Provide the (x, y) coordinate of the cell's center where the given text is located.  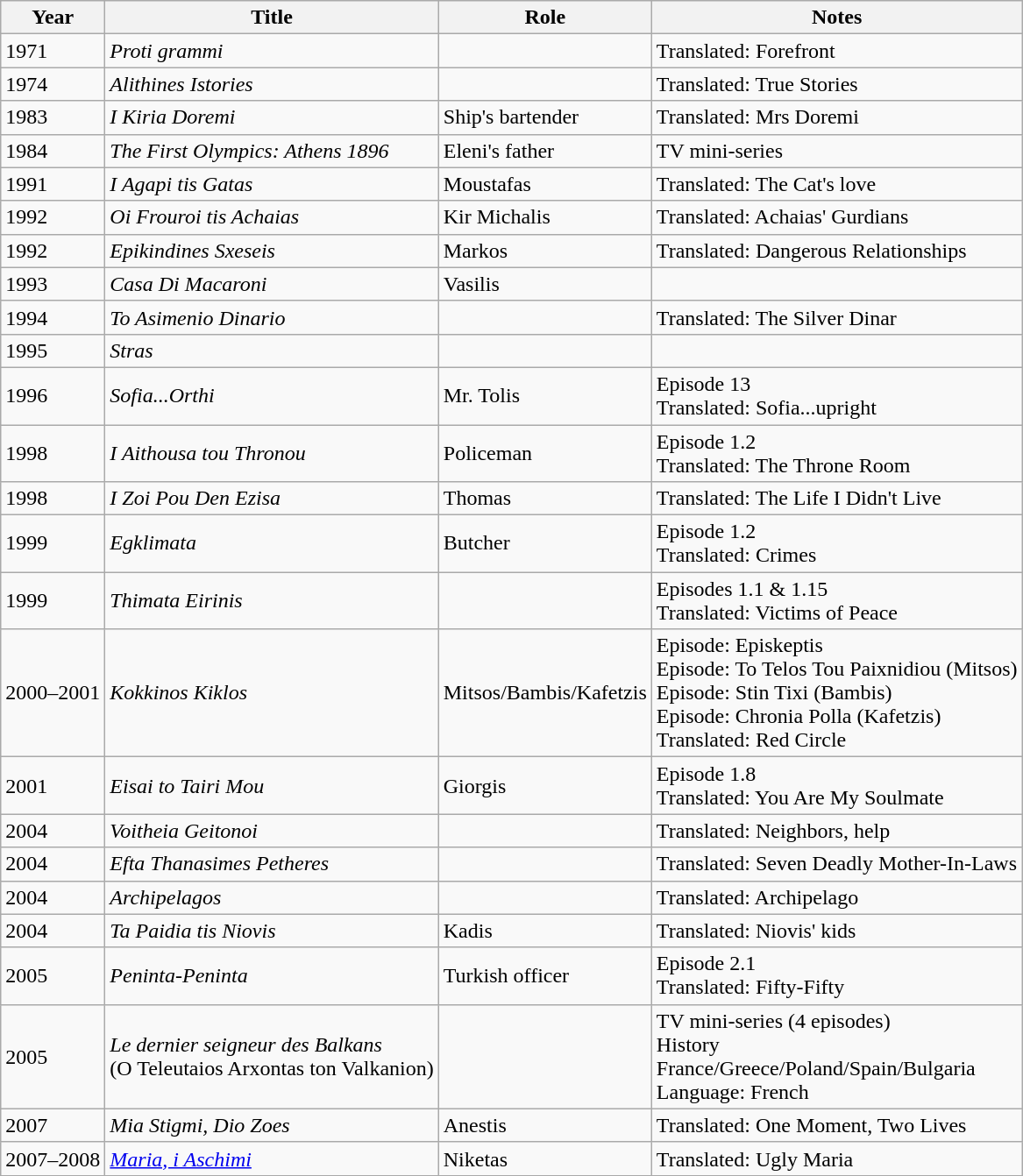
Translated: The Cat's love (836, 184)
Thomas (545, 499)
Episode 1.2Translated: Crimes (836, 543)
Sofia...Orthi (272, 396)
Markos (545, 251)
Thimata Eirinis (272, 601)
Translated: Archipelago (836, 897)
Translated: Ugly Maria (836, 1158)
Eleni's father (545, 151)
Translated: The Silver Dinar (836, 317)
Voitheia Geitonoi (272, 831)
Episode 2.1Translated: Fifty-Fifty (836, 976)
Egklimata (272, 543)
Kokkinos Kiklos (272, 693)
Episode: EpiskeptisEpisode: To Telos Tou Paixnidiou (Mitsos)Episode: Stin Tixi (Bambis)Episode: Chronia Polla (Kafetzis)Translated: Red Circle (836, 693)
Epikindines Sxeseis (272, 251)
2001 (53, 785)
Maria, i Aschimi (272, 1158)
2007 (53, 1125)
Ta Paidia tis Niovis (272, 931)
Translated: One Moment, Two Lives (836, 1125)
Role (545, 18)
Episode 1.2Translated: The Throne Room (836, 452)
I Kiria Doremi (272, 117)
Translated: Mrs Doremi (836, 117)
Translated: True Stories (836, 84)
1983 (53, 117)
To Asimenio Dinario (272, 317)
Archipelagos (272, 897)
Translated: Achaias' Gurdians (836, 217)
1974 (53, 84)
I Aithousa tou Thronou (272, 452)
Episodes 1.1 & 1.15Translated: Victims of Peace (836, 601)
Translated: Niovis' kids (836, 931)
Translated: Neighbors, help (836, 831)
2000–2001 (53, 693)
Mitsos/Bambis/Kafetzis (545, 693)
1984 (53, 151)
1994 (53, 317)
Peninta-Peninta (272, 976)
TV mini-series (4 episodes)HistoryFrance/Greece/Poland/Spain/BulgariaLanguage: French (836, 1057)
Notes (836, 18)
TV mini-series (836, 151)
Episode 13Translated: Sofia...upright (836, 396)
1995 (53, 351)
I Zoi Pou Den Ezisa (272, 499)
Efta Thanasimes Petheres (272, 864)
Kir Michalis (545, 217)
Stras (272, 351)
Vasilis (545, 284)
Policeman (545, 452)
1971 (53, 51)
Title (272, 18)
I Agapi tis Gatas (272, 184)
Year (53, 18)
Casa Di Macaroni (272, 284)
1996 (53, 396)
Eisai to Tairi Mou (272, 785)
Alithines Istories (272, 84)
Episode 1.8Translated: You Are My Soulmate (836, 785)
Translated: Forefront (836, 51)
Anestis (545, 1125)
Niketas (545, 1158)
Proti grammi (272, 51)
Turkish officer (545, 976)
Butcher (545, 543)
The First Olympics: Athens 1896 (272, 151)
2007–2008 (53, 1158)
Translated: The Life I Didn't Live (836, 499)
Translated: Seven Deadly Mother-In-Laws (836, 864)
Moustafas (545, 184)
1991 (53, 184)
Mr. Tolis (545, 396)
Oi Frouroi tis Achaias (272, 217)
Kadis (545, 931)
Mia Stigmi, Dio Zoes (272, 1125)
Le dernier seigneur des Balkans(O Teleutaios Arxontas ton Valkanion) (272, 1057)
Giorgis (545, 785)
Translated: Dangerous Relationships (836, 251)
1993 (53, 284)
Ship's bartender (545, 117)
